Return (X, Y) of the center of cell containing provided text 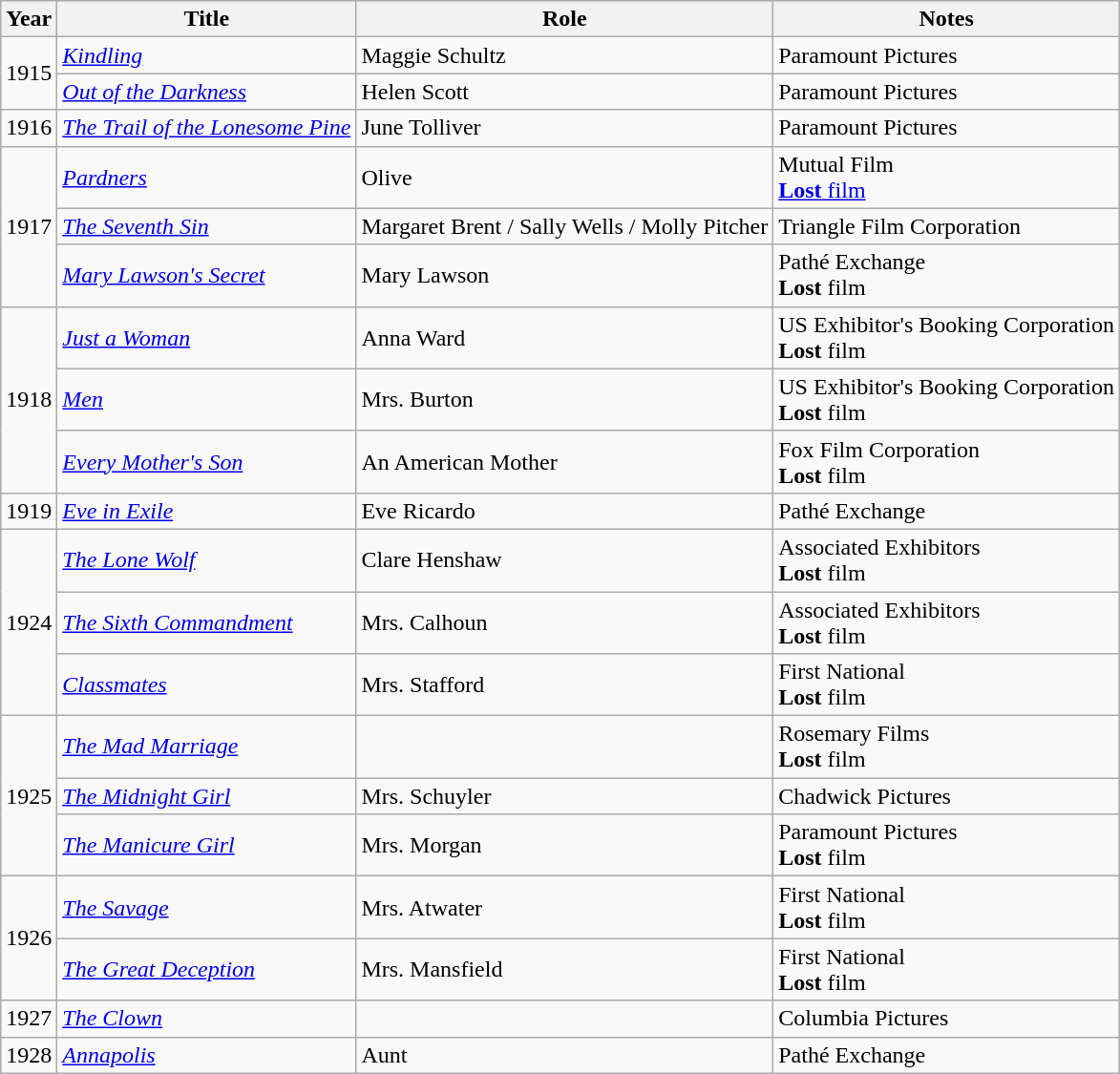
1919 (29, 511)
Maggie Schultz (565, 55)
Title (206, 19)
1928 (29, 1055)
The Lone Wolf (206, 559)
Mrs. Atwater (565, 907)
1917 (29, 226)
Pardners (206, 178)
1924 (29, 622)
1926 (29, 938)
Triangle Film Corporation (947, 226)
Just a Woman (206, 338)
An American Mother (565, 462)
Eve Ricardo (565, 511)
Olive (565, 178)
Classmates (206, 685)
Paramount Pictures Lost film (947, 846)
Rosemary Films Lost film (947, 747)
Mutual Film Lost film (947, 178)
Mrs. Burton (565, 399)
Columbia Pictures (947, 1019)
Mrs. Schuyler (565, 796)
Anna Ward (565, 338)
Eve in Exile (206, 511)
Out of the Darkness (206, 92)
Fox Film Corporation Lost film (947, 462)
Mary Lawson (565, 275)
Mrs. Mansfield (565, 970)
Mary Lawson's Secret (206, 275)
Margaret Brent / Sally Wells / Molly Pitcher (565, 226)
Mrs. Calhoun (565, 622)
Annapolis (206, 1055)
June Tolliver (565, 128)
1925 (29, 796)
Aunt (565, 1055)
The Trail of the Lonesome Pine (206, 128)
The Savage (206, 907)
1927 (29, 1019)
1916 (29, 128)
Men (206, 399)
Role (565, 19)
The Mad Marriage (206, 747)
The Midnight Girl (206, 796)
Notes (947, 19)
Year (29, 19)
Mrs. Stafford (565, 685)
Chadwick Pictures (947, 796)
Helen Scott (565, 92)
Pathé Exchange Lost film (947, 275)
The Manicure Girl (206, 846)
The Great Deception (206, 970)
Mrs. Morgan (565, 846)
1918 (29, 399)
Kindling (206, 55)
1915 (29, 74)
Clare Henshaw (565, 559)
The Clown (206, 1019)
The Seventh Sin (206, 226)
The Sixth Commandment (206, 622)
Every Mother's Son (206, 462)
